Locate the cell with the specified text and output its (X, Y) center coordinate. 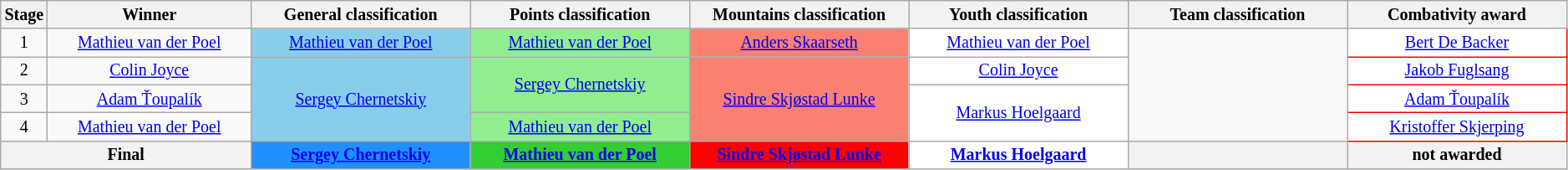
1 (24, 44)
Combativity award (1457, 15)
Final (126, 154)
General classification (361, 15)
4 (24, 127)
Youth classification (1018, 15)
Jakob Fuglsang (1457, 70)
Kristoffer Skjerping (1457, 127)
Stage (24, 15)
Bert De Backer (1457, 44)
Winner (150, 15)
not awarded (1457, 154)
Mountains classification (799, 15)
Team classification (1237, 15)
Anders Skaarseth (799, 44)
3 (24, 99)
Points classification (580, 15)
2 (24, 70)
